Search for the cell housing the specified text and yield its [X, Y] center coordinate. 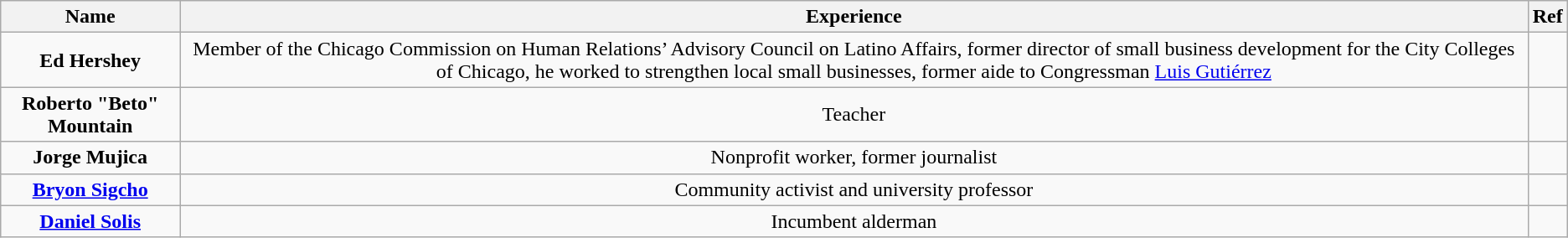
Experience [854, 17]
Nonprofit worker, former journalist [854, 158]
Incumbent alderman [854, 221]
Community activist and university professor [854, 189]
Daniel Solis [90, 221]
Roberto "Beto" Mountain [90, 114]
Name [90, 17]
Ref [1548, 17]
Bryon Sigcho [90, 189]
Jorge Mujica [90, 158]
Ed Hershey [90, 60]
Teacher [854, 114]
